Output the [X, Y] coordinate of the center of the cell containing the given text.  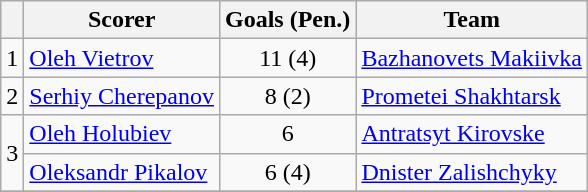
8 (2) [287, 96]
Goals (Pen.) [287, 20]
Antratsyt Kirovske [472, 134]
3 [12, 153]
Bazhanovets Makiivka [472, 58]
6 [287, 134]
Scorer [122, 20]
Oleh Vietrov [122, 58]
2 [12, 96]
1 [12, 58]
Serhiy Cherepanov [122, 96]
Dnister Zalishchyky [472, 172]
6 (4) [287, 172]
Oleh Holubiev [122, 134]
Team [472, 20]
Oleksandr Pikalov [122, 172]
11 (4) [287, 58]
Prometei Shakhtarsk [472, 96]
